Determine the [x, y] coordinate at the center of the cell enclosing the given text.  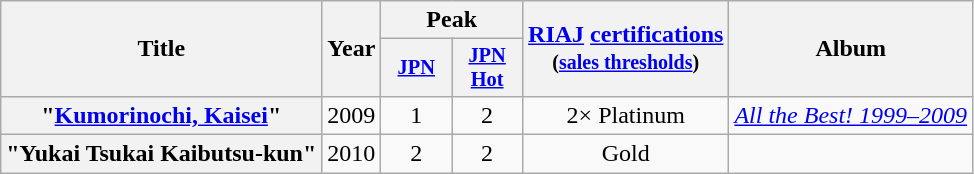
RIAJ certifications(sales thresholds) [626, 49]
Peak [452, 20]
Year [352, 49]
"Kumorinochi, Kaisei" [162, 115]
JPN [416, 68]
2010 [352, 154]
"Yukai Tsukai Kaibutsu-kun" [162, 154]
Title [162, 49]
JPNHot [488, 68]
2× Platinum [626, 115]
All the Best! 1999–2009 [851, 115]
Album [851, 49]
2009 [352, 115]
Gold [626, 154]
1 [416, 115]
